For the text-containing cell, return its midpoint in (x, y) coordinate format. 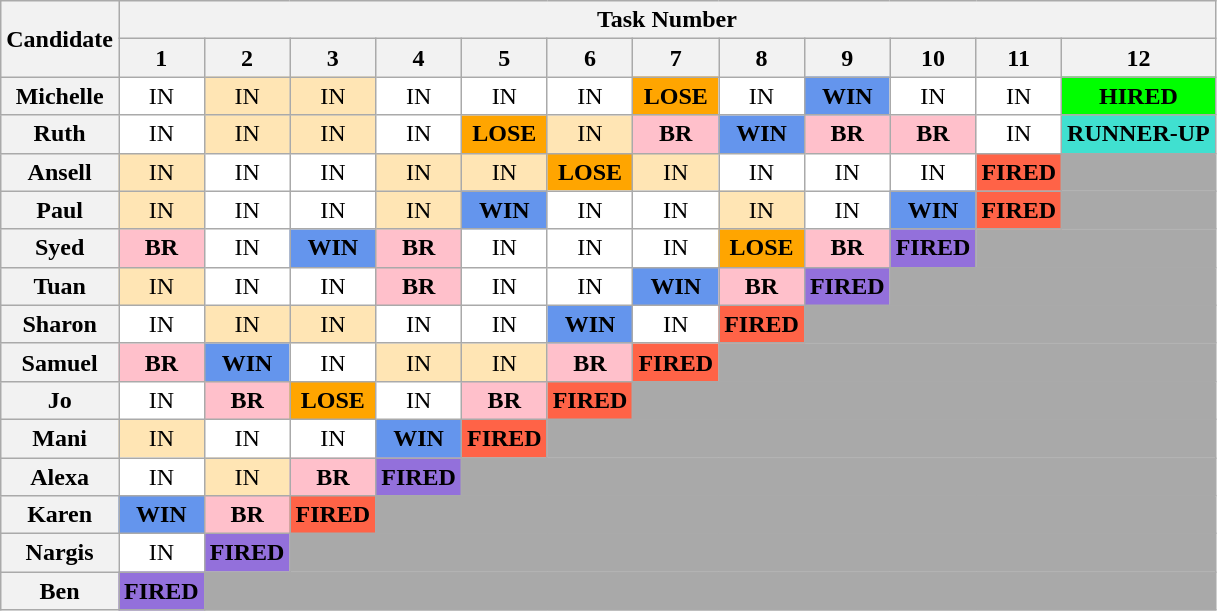
Candidate (60, 39)
8 (762, 58)
1 (161, 58)
3 (333, 58)
Ansell (60, 172)
RUNNER-UP (1139, 134)
Syed (60, 248)
Michelle (60, 96)
7 (676, 58)
Sharon (60, 324)
12 (1139, 58)
6 (590, 58)
Alexa (60, 477)
2 (247, 58)
4 (419, 58)
11 (1019, 58)
HIRED (1139, 96)
9 (847, 58)
Karen (60, 515)
Jo (60, 400)
10 (933, 58)
Samuel (60, 362)
Nargis (60, 553)
Task Number (666, 20)
Mani (60, 438)
Paul (60, 210)
Tuan (60, 286)
Ruth (60, 134)
5 (504, 58)
Ben (60, 591)
